Output the [x, y] coordinate of the center of the cell containing the given text.  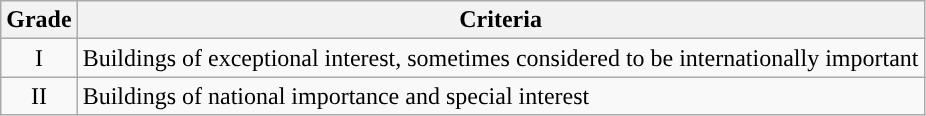
Buildings of national importance and special interest [500, 96]
I [39, 58]
II [39, 96]
Buildings of exceptional interest, sometimes considered to be internationally important [500, 58]
Criteria [500, 20]
Grade [39, 20]
